Pinpoint the cell where the given text exists, returning its (X, Y) midpoint coordinate. 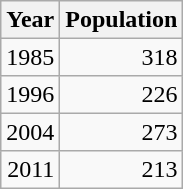
2011 (30, 170)
1996 (30, 94)
Population (122, 20)
318 (122, 56)
213 (122, 170)
Year (30, 20)
1985 (30, 56)
226 (122, 94)
2004 (30, 132)
273 (122, 132)
